From the cell containing the given text, extract its center point as (x, y) coordinate. 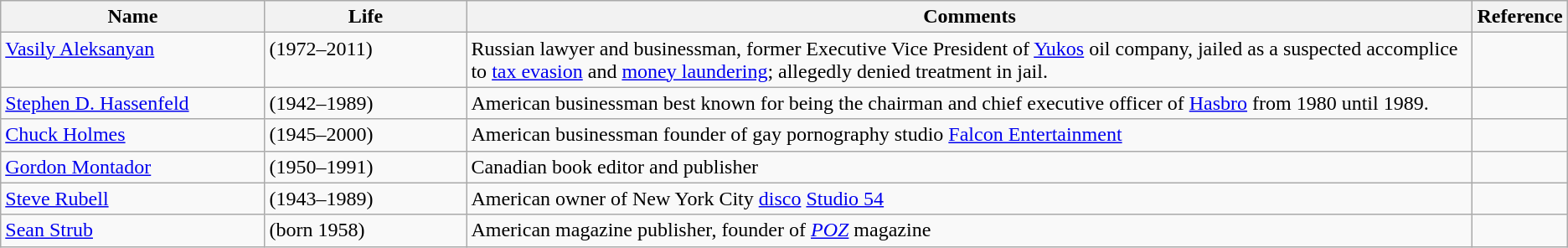
American businessman best known for being the chairman and chief executive officer of Hasbro from 1980 until 1989. (970, 103)
Gordon Montador (132, 167)
(1972–2011) (365, 60)
American businessman founder of gay pornography studio Falcon Entertainment (970, 135)
(1950–1991) (365, 167)
Reference (1519, 17)
Chuck Holmes (132, 135)
Comments (970, 17)
Life (365, 17)
Vasily Aleksanyan (132, 60)
(1943–1989) (365, 199)
Name (132, 17)
Sean Strub (132, 230)
Steve Rubell (132, 199)
(born 1958) (365, 230)
Canadian book editor and publisher (970, 167)
Stephen D. Hassenfeld (132, 103)
American magazine publisher, founder of POZ magazine (970, 230)
(1942–1989) (365, 103)
American owner of New York City disco Studio 54 (970, 199)
(1945–2000) (365, 135)
